Identify which cell holds the provided text, then report its (x, y) central coordinate. 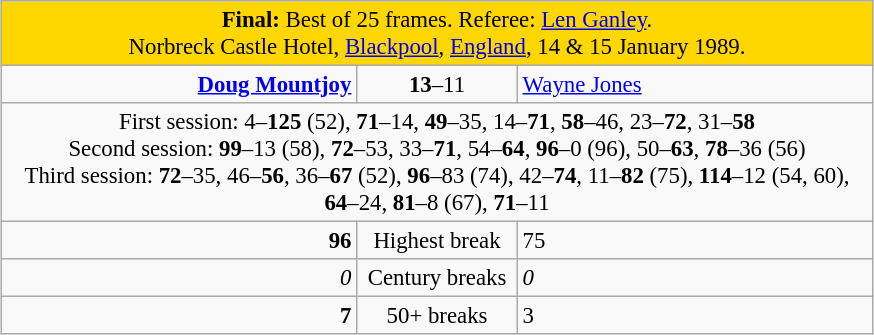
Highest break (438, 241)
75 (695, 241)
Century breaks (438, 278)
96 (179, 241)
Final: Best of 25 frames. Referee: Len Ganley. Norbreck Castle Hotel, Blackpool, England, 14 & 15 January 1989. (437, 34)
Wayne Jones (695, 85)
3 (695, 316)
7 (179, 316)
50+ breaks (438, 316)
13–11 (438, 85)
Doug Mountjoy (179, 85)
